Identify which cell holds the provided text, then report its (X, Y) central coordinate. 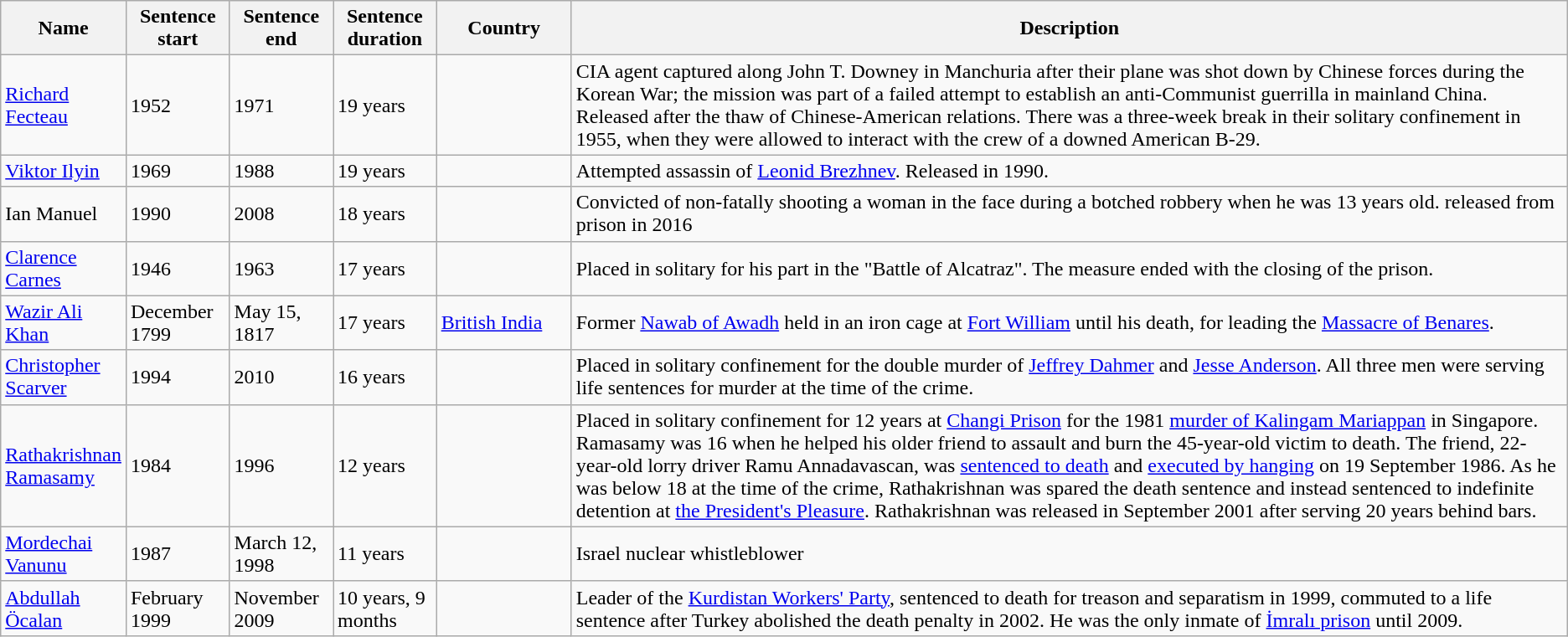
Name (64, 28)
Wazir Ali Khan (64, 323)
1996 (281, 465)
December 1799 (178, 323)
Convicted of non-fatally shooting a woman in the face during a botched robbery when he was 13 years old. released from prison in 2016 (1069, 214)
Placed in solitary for his part in the "Battle of Alcatraz". The measure ended with the closing of the prison. (1069, 268)
Ian Manuel (64, 214)
Sentence start (178, 28)
1971 (281, 105)
10 years, 9 months (385, 608)
18 years (385, 214)
2010 (281, 377)
2008 (281, 214)
Country (504, 28)
Former Nawab of Awadh held in an iron cage at Fort William until his death, for leading the Massacre of Benares. (1069, 323)
Clarence Carnes (64, 268)
1952 (178, 105)
1988 (281, 171)
March 12, 1998 (281, 554)
Richard Fecteau (64, 105)
Israel nuclear whistleblower (1069, 554)
16 years (385, 377)
1963 (281, 268)
Description (1069, 28)
Christopher Scarver (64, 377)
Attempted assassin of Leonid Brezhnev. Released in 1990. (1069, 171)
British India (504, 323)
Viktor Ilyin (64, 171)
1984 (178, 465)
Mordechai Vanunu (64, 554)
November 2009 (281, 608)
Rathakrishnan Ramasamy (64, 465)
11 years (385, 554)
Abdullah Öcalan (64, 608)
February 1999 (178, 608)
1946 (178, 268)
1990 (178, 214)
May 15, 1817 (281, 323)
12 years (385, 465)
1969 (178, 171)
Sentence duration (385, 28)
Sentence end (281, 28)
1987 (178, 554)
1994 (178, 377)
